Locate the cell with the specified text and output its [X, Y] center coordinate. 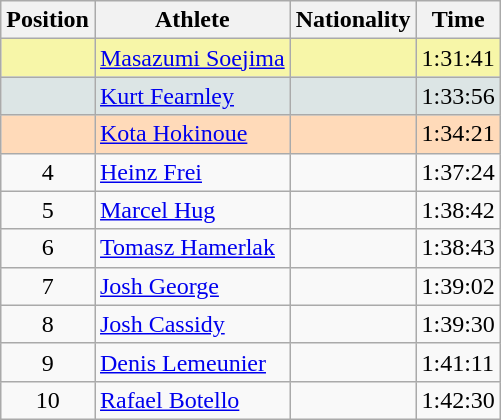
Rafael Botello [192, 400]
1:38:42 [458, 210]
10 [48, 400]
1:33:56 [458, 96]
5 [48, 210]
1:37:24 [458, 172]
Kota Hokinoue [192, 134]
Masazumi Soejima [192, 58]
8 [48, 324]
Time [458, 20]
1:41:11 [458, 362]
1:39:02 [458, 286]
7 [48, 286]
1:39:30 [458, 324]
1:31:41 [458, 58]
Position [48, 20]
Athlete [192, 20]
6 [48, 248]
1:34:21 [458, 134]
9 [48, 362]
Marcel Hug [192, 210]
Kurt Fearnley [192, 96]
Nationality [353, 20]
Tomasz Hamerlak [192, 248]
4 [48, 172]
Denis Lemeunier [192, 362]
1:42:30 [458, 400]
Josh George [192, 286]
Heinz Frei [192, 172]
1:38:43 [458, 248]
Josh Cassidy [192, 324]
